Output the [X, Y] coordinate of the center of the cell containing the given text.  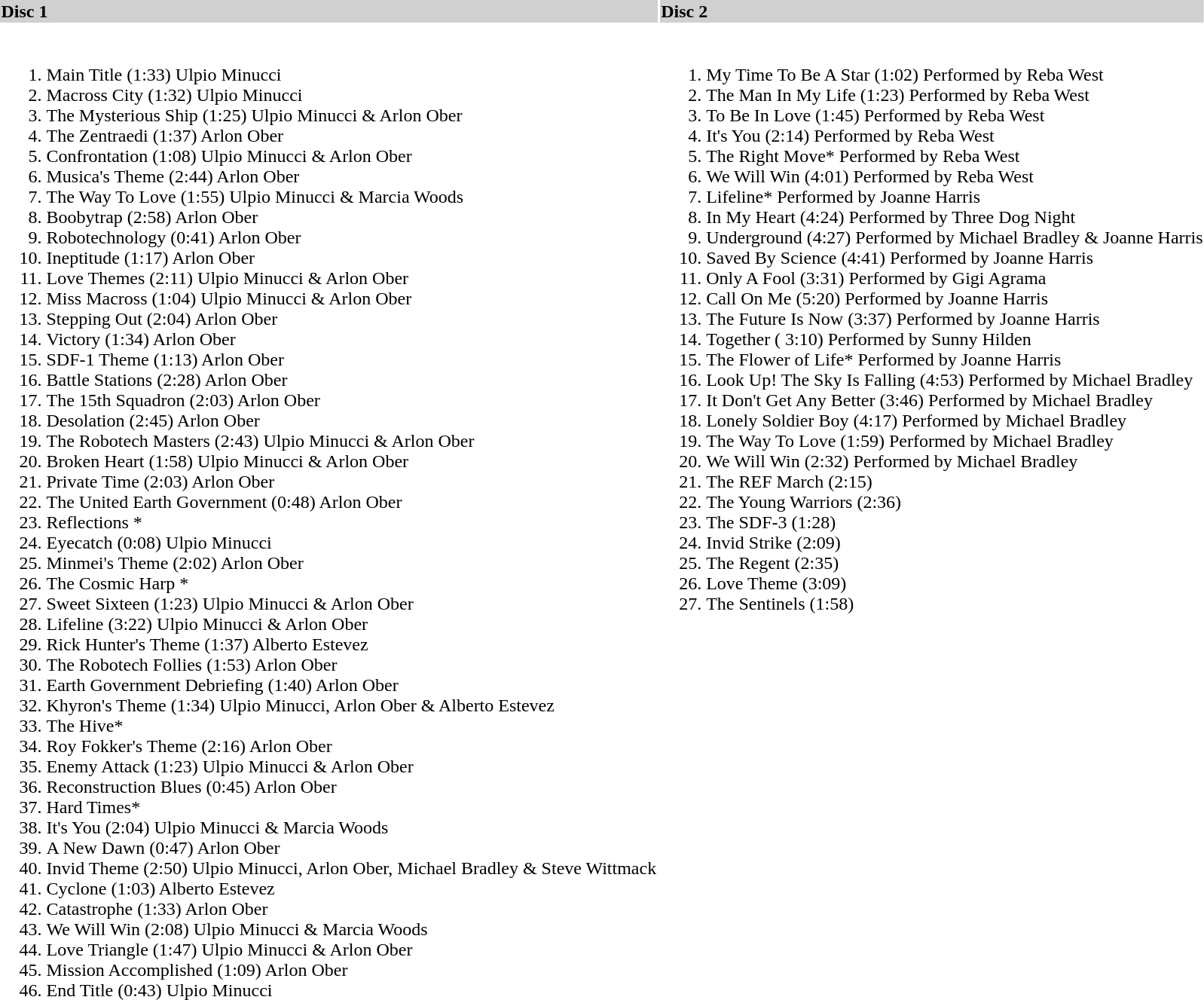
Disc 2 [932, 11]
Disc 1 [329, 11]
